From the cell containing the given text, extract its center point as [X, Y] coordinate. 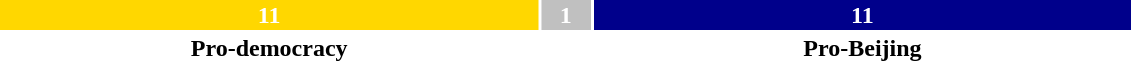
1 [566, 15]
